Return [X, Y] of the center of cell containing provided text 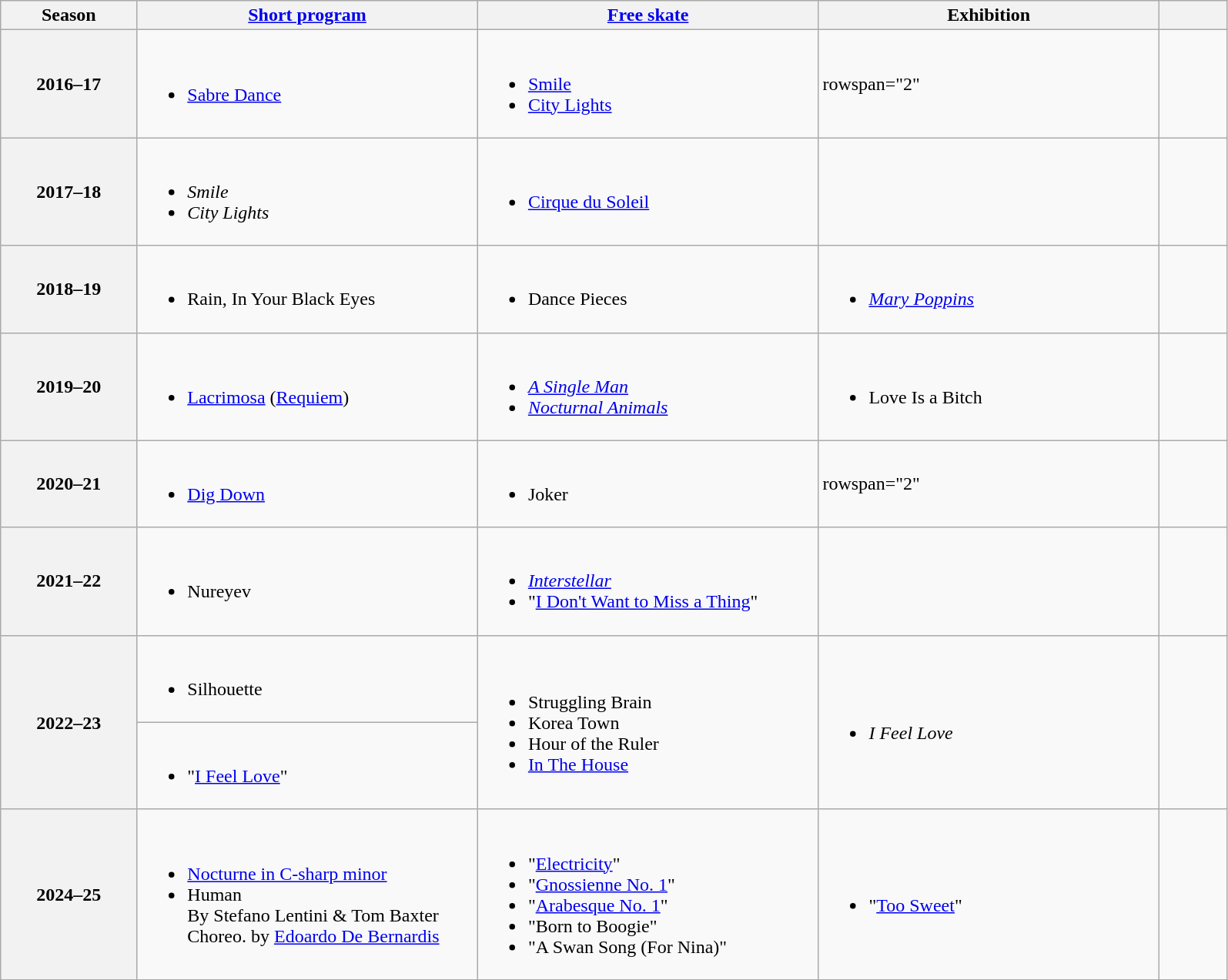
Silhouette [308, 679]
Mary Poppins [989, 289]
Short program [308, 15]
Free skate [648, 15]
Season [69, 15]
Nureyev [308, 581]
2018–19 [69, 289]
Love Is a Bitch [989, 386]
Exhibition [989, 15]
Dig Down [308, 483]
2022–23 [69, 722]
"Too Sweet" [989, 895]
2017–18 [69, 192]
"Electricity""Gnossienne No. 1""Arabesque No. 1""Born to Boogie""A Swan Song (For Nina)" [648, 895]
Sabre Dance [308, 84]
Lacrimosa (Requiem) [308, 386]
Interstellar"I Don't Want to Miss a Thing" [648, 581]
2016–17 [69, 84]
A Single ManNocturnal Animals [648, 386]
2024–25 [69, 895]
Struggling BrainKorea TownHour of the RulerIn The House [648, 722]
"I Feel Love" [308, 765]
Rain, In Your Black Eyes [308, 289]
2021–22 [69, 581]
Joker [648, 483]
I Feel Love [989, 722]
Dance Pieces [648, 289]
Nocturne in C-sharp minorHumanBy Stefano Lentini & Tom Baxter Choreo. by Edoardo De Bernardis [308, 895]
Cirque du Soleil [648, 192]
2020–21 [69, 483]
2019–20 [69, 386]
